Locate the cell with the specified text and output its [X, Y] center coordinate. 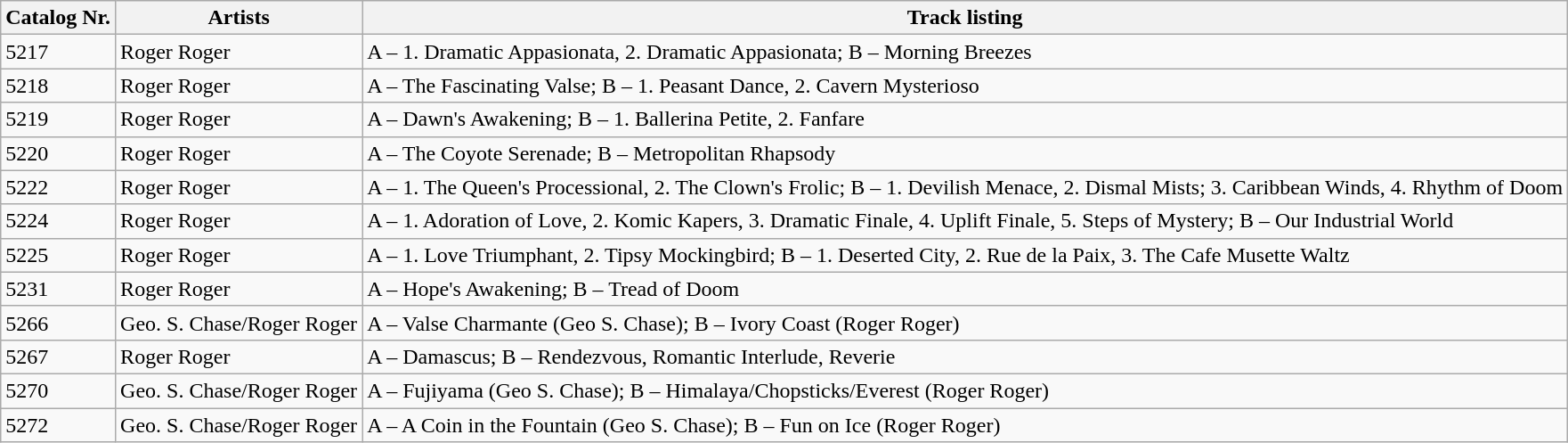
A – A Coin in the Fountain (Geo S. Chase); B – Fun on Ice (Roger Roger) [965, 425]
A – Dawn's Awakening; B – 1. Ballerina Petite, 2. Fanfare [965, 119]
5231 [59, 289]
Artists [239, 18]
A – 1. Adoration of Love, 2. Komic Kapers, 3. Dramatic Finale, 4. Uplift Finale, 5. Steps of Mystery; B – Our Industrial World [965, 221]
Track listing [965, 18]
A – The Coyote Serenade; B – Metropolitan Rhapsody [965, 153]
5220 [59, 153]
5218 [59, 86]
5272 [59, 425]
A – The Fascinating Valse; B – 1. Peasant Dance, 2. Cavern Mysterioso [965, 86]
5219 [59, 119]
5222 [59, 187]
A – Hope's Awakening; B – Tread of Doom [965, 289]
5266 [59, 323]
A – 1. The Queen's Processional, 2. The Clown's Frolic; B – 1. Devilish Menace, 2. Dismal Mists; 3. Caribbean Winds, 4. Rhythm of Doom [965, 187]
5225 [59, 255]
A – 1. Dramatic Appasionata, 2. Dramatic Appasionata; B – Morning Breezes [965, 52]
A – Damascus; B – Rendezvous, Romantic Interlude, Reverie [965, 357]
5217 [59, 52]
5224 [59, 221]
A – 1. Love Triumphant, 2. Tipsy Mockingbird; B – 1. Deserted City, 2. Rue de la Paix, 3. The Cafe Musette Waltz [965, 255]
5267 [59, 357]
5270 [59, 390]
A – Valse Charmante (Geo S. Chase); B – Ivory Coast (Roger Roger) [965, 323]
A – Fujiyama (Geo S. Chase); B – Himalaya/Chopsticks/Everest (Roger Roger) [965, 390]
Catalog Nr. [59, 18]
